Locate the cell with the specified text and output its (X, Y) center coordinate. 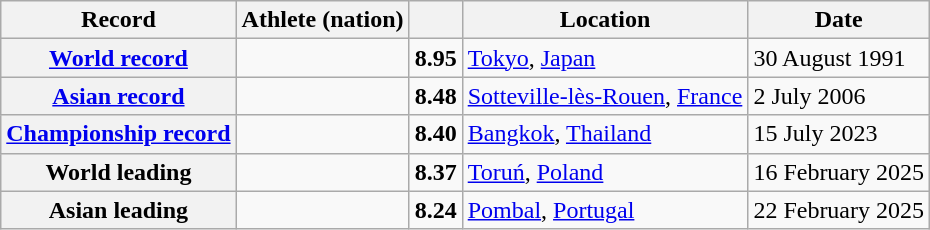
Tokyo, Japan (605, 58)
Bangkok, Thailand (605, 134)
Location (605, 20)
8.48 (436, 96)
22 February 2025 (839, 210)
30 August 1991 (839, 58)
Athlete (nation) (322, 20)
Championship record (118, 134)
World record (118, 58)
15 July 2023 (839, 134)
2 July 2006 (839, 96)
16 February 2025 (839, 172)
8.95 (436, 58)
Sotteville-lès-Rouen, France (605, 96)
World leading (118, 172)
8.40 (436, 134)
Date (839, 20)
8.37 (436, 172)
Record (118, 20)
Asian record (118, 96)
Asian leading (118, 210)
Toruń, Poland (605, 172)
Pombal, Portugal (605, 210)
8.24 (436, 210)
